Detect which cell encompasses the target text, then output its [x, y] center coordinate. 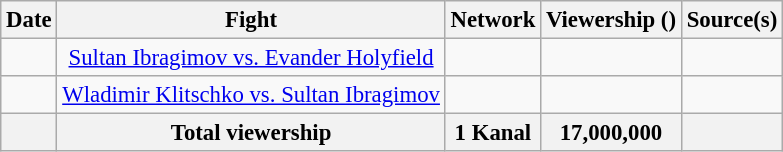
17,000,000 [612, 133]
Source(s) [732, 20]
Viewership () [612, 20]
1 Kanal [492, 133]
Total viewership [251, 133]
Fight [251, 20]
Network [492, 20]
Date [29, 20]
Sultan Ibragimov vs. Evander Holyfield [251, 58]
Wladimir Klitschko vs. Sultan Ibragimov [251, 95]
